Return [x, y] of the center of cell containing provided text 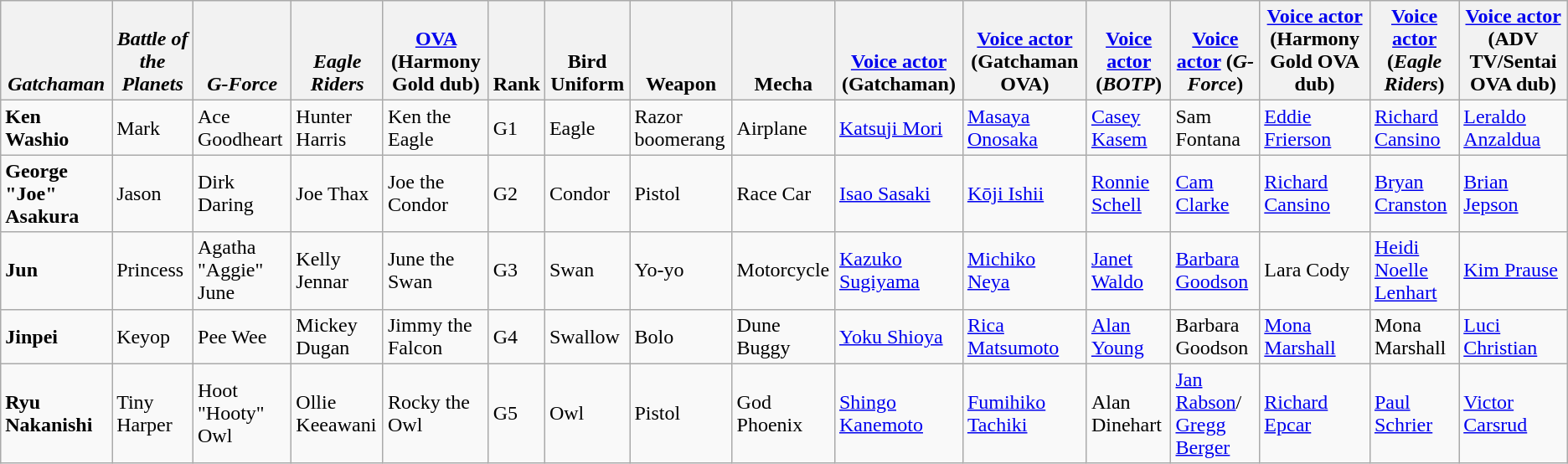
G2 [516, 193]
Jun [57, 271]
Voice actor (Eagle Riders) [1414, 50]
Motorcycle [783, 271]
Voice actor (Gatchaman) [898, 50]
Cam Clarke [1215, 193]
Battle of the Planets [152, 50]
Weapon [681, 50]
Masaya Onosaka [1024, 127]
Heidi Noelle Lenhart [1414, 271]
Swan [587, 271]
G-Force [243, 50]
Kim Prause [1514, 271]
Dirk Daring [243, 193]
Swallow [587, 337]
OVA (Harmony Gold dub) [436, 50]
Lara Cody [1315, 271]
G1 [516, 127]
Gatchaman [57, 50]
Brian Jepson [1514, 193]
G4 [516, 337]
Voice actor (G-Force) [1215, 50]
Mecha [783, 50]
Jason [152, 193]
Janet Waldo [1129, 271]
Sam Fontana [1215, 127]
Ollie Keeawani [338, 414]
Bird Uniform [587, 50]
Voice actor (ADV TV/Sentai OVA dub) [1514, 50]
Yoku Shioya [898, 337]
Ace Goodheart [243, 127]
Rank [516, 50]
Razor boomerang [681, 127]
Victor Carsrud [1514, 414]
Princess [152, 271]
Kazuko Sugiyama [898, 271]
Pee Wee [243, 337]
Ken Washio [57, 127]
Fumihiko Tachiki [1024, 414]
Voice actor (Harmony Gold OVA dub) [1315, 50]
Hunter Harris [338, 127]
Hoot "Hooty" Owl [243, 414]
Rocky the Owl [436, 414]
Richard Epcar [1315, 414]
Jan Rabson/ Gregg Berger [1215, 414]
Ronnie Schell [1129, 193]
Condor [587, 193]
Eagle [587, 127]
Ryu Nakanishi [57, 414]
Jimmy the Falcon [436, 337]
Leraldo Anzaldua [1514, 127]
Dune Buggy [783, 337]
Mickey Dugan [338, 337]
Race Car [783, 193]
Tiny Harper [152, 414]
G5 [516, 414]
Luci Christian [1514, 337]
Alan Young [1129, 337]
Joe the Condor [436, 193]
Keyop [152, 337]
Paul Schrier [1414, 414]
Ken the Eagle [436, 127]
Alan Dinehart [1129, 414]
Kelly Jennar [338, 271]
Voice actor (BOTP) [1129, 50]
Eddie Frierson [1315, 127]
Katsuji Mori [898, 127]
Michiko Neya [1024, 271]
Casey Kasem [1129, 127]
G3 [516, 271]
Kōji Ishii [1024, 193]
Joe Thax [338, 193]
Mark [152, 127]
Jinpei [57, 337]
Isao Sasaki [898, 193]
June the Swan [436, 271]
Agatha "Aggie" June [243, 271]
Rica Matsumoto [1024, 337]
Eagle Riders [338, 50]
God Phoenix [783, 414]
Owl [587, 414]
Bolo [681, 337]
Voice actor (Gatchaman OVA) [1024, 50]
Bryan Cranston [1414, 193]
Shingo Kanemoto [898, 414]
Yo-yo [681, 271]
Airplane [783, 127]
George "Joe" Asakura [57, 193]
